For the text-containing cell, return its midpoint in [X, Y] coordinate format. 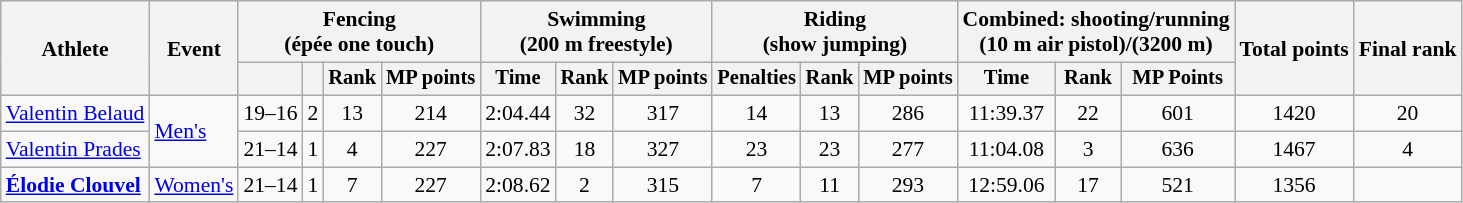
601 [1178, 114]
327 [662, 150]
Athlete [76, 48]
22 [1088, 114]
12:59.06 [1006, 185]
17 [1088, 185]
317 [662, 114]
Total points [1294, 48]
Event [194, 48]
11:04.08 [1006, 150]
32 [585, 114]
Élodie Clouvel [76, 185]
11 [830, 185]
2:07.83 [518, 150]
Men's [194, 132]
14 [756, 114]
3 [1088, 150]
293 [908, 185]
315 [662, 185]
2:08.62 [518, 185]
MP Points [1178, 79]
521 [1178, 185]
Penalties [756, 79]
Final rank [1408, 48]
1467 [1294, 150]
Fencing(épée one touch) [359, 32]
1356 [1294, 185]
Women's [194, 185]
20 [1408, 114]
Swimming(200 m freestyle) [596, 32]
1420 [1294, 114]
214 [430, 114]
Valentin Belaud [76, 114]
11:39.37 [1006, 114]
636 [1178, 150]
18 [585, 150]
277 [908, 150]
19–16 [270, 114]
Riding(show jumping) [834, 32]
Valentin Prades [76, 150]
2:04.44 [518, 114]
Combined: shooting/running(10 m air pistol)/(3200 m) [1096, 32]
286 [908, 114]
